Find where the given text appears and provide that cell's center as [X, Y] coordinate. 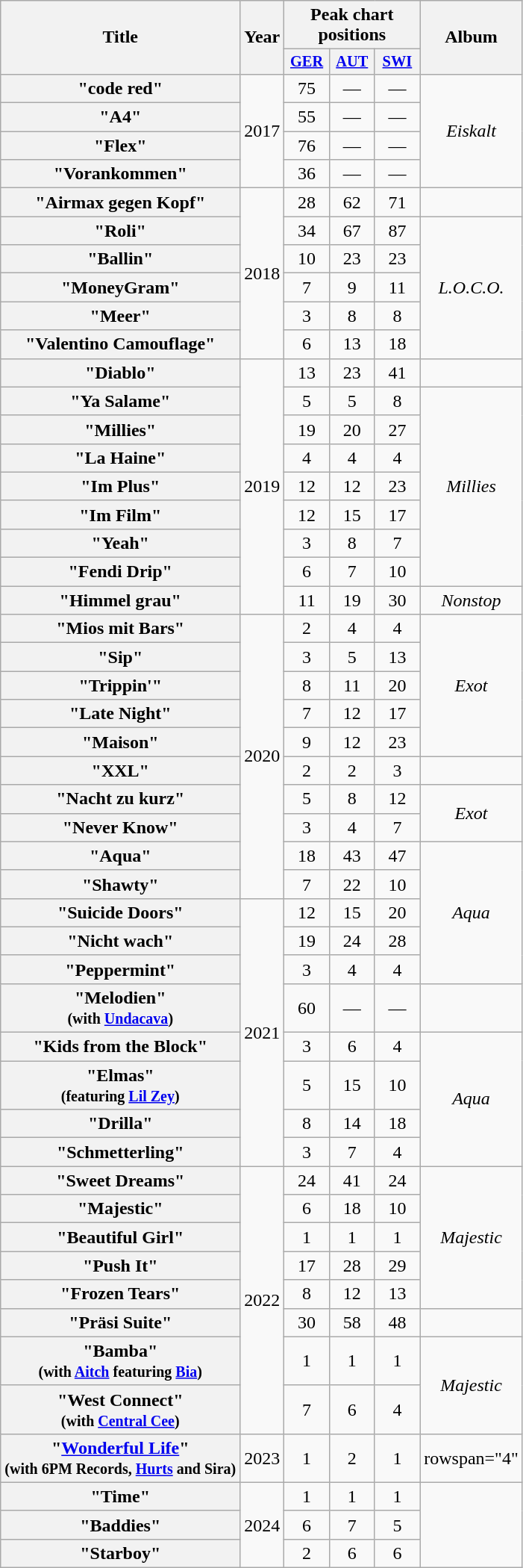
L.O.C.O. [472, 287]
55 [307, 117]
60 [307, 1008]
"Maison" [121, 742]
2024 [263, 1525]
Year [263, 37]
22 [352, 884]
"Ya Salame" [121, 401]
"Flex" [121, 146]
14 [352, 1124]
Album [472, 37]
"Himmel grau" [121, 600]
2019 [263, 487]
SWI [397, 62]
"Wonderful Life"(with 6PM Records, Hurts and Sira) [121, 1457]
"XXL" [121, 771]
2020 [263, 757]
"Bamba"(with Aitch featuring Bia) [121, 1360]
"Aqua" [121, 856]
"Nicht wach" [121, 941]
rowspan="4" [472, 1457]
"Trippin'" [121, 685]
"Time" [121, 1496]
"Drilla" [121, 1124]
Title [121, 37]
"Starboy" [121, 1553]
29 [397, 1266]
"Präsi Suite" [121, 1322]
"Diablo" [121, 373]
48 [397, 1322]
76 [307, 146]
"Push It" [121, 1266]
2022 [263, 1300]
"Kids from the Block" [121, 1047]
"Beautiful Girl" [121, 1237]
"A4" [121, 117]
"Never Know" [121, 827]
87 [397, 231]
47 [397, 856]
"Peppermint" [121, 969]
36 [307, 174]
"Nacht zu kurz" [121, 799]
"Late Night" [121, 714]
"Valentino Camouflage" [121, 344]
"La Haine" [121, 458]
"Baddies" [121, 1525]
"Melodien"(with Undacava) [121, 1008]
"West Connect"(with Central Cee) [121, 1410]
"Yeah" [121, 543]
"Majestic" [121, 1209]
2023 [263, 1457]
"Mios mit Bars" [121, 629]
75 [307, 88]
Millies [472, 486]
"Millies" [121, 429]
58 [352, 1322]
GER [307, 62]
67 [352, 231]
2021 [263, 1032]
"Shawty" [121, 884]
Peak chart positions [352, 25]
"code red" [121, 88]
27 [397, 429]
"Fendi Drip" [121, 572]
"Roli" [121, 231]
"Im Plus" [121, 486]
"Elmas"(featuring Lil Zey) [121, 1086]
43 [352, 856]
"Airmax gegen Kopf" [121, 202]
Eiskalt [472, 131]
"Suicide Doors" [121, 912]
"Ballin" [121, 259]
"Im Film" [121, 514]
62 [352, 202]
2018 [263, 273]
"Sweet Dreams" [121, 1180]
AUT [352, 62]
71 [397, 202]
"MoneyGram" [121, 287]
Nonstop [472, 600]
"Vorankommen" [121, 174]
"Meer" [121, 316]
2017 [263, 131]
34 [307, 231]
"Sip" [121, 657]
"Schmetterling" [121, 1152]
"Frozen Tears" [121, 1294]
